Search for the cell housing the specified text and yield its [x, y] center coordinate. 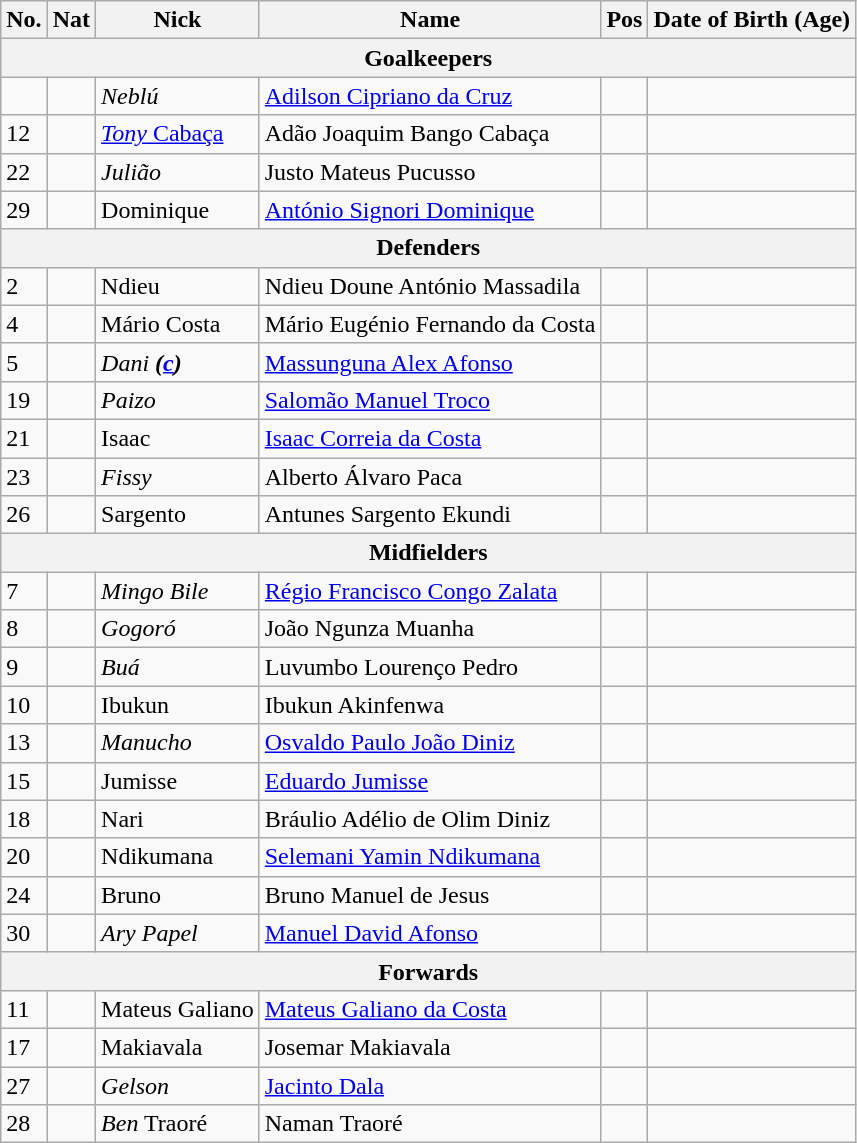
Eduardo Jumisse [430, 781]
23 [24, 477]
Ben Traoré [178, 1124]
19 [24, 400]
Gogoró [178, 629]
Gelson [178, 1085]
7 [24, 591]
15 [24, 781]
17 [24, 1047]
Nat [71, 20]
Isaac Correia da Costa [430, 438]
Pos [624, 20]
Josemar Makiavala [430, 1047]
11 [24, 1009]
Mateus Galiano [178, 1009]
Naman Traoré [430, 1124]
Jacinto Dala [430, 1085]
Régio Francisco Congo Zalata [430, 591]
Selemani Yamin Ndikumana [430, 857]
Massunguna Alex Afonso [430, 362]
Tony Cabaça [178, 134]
Fissy [178, 477]
No. [24, 20]
Julião [178, 172]
Mingo Bile [178, 591]
Bruno [178, 895]
Ndieu [178, 286]
Adilson Cipriano da Cruz [430, 96]
Date of Birth (Age) [752, 20]
Ndikumana [178, 857]
Bruno Manuel de Jesus [430, 895]
29 [24, 210]
Nick [178, 20]
Neblú [178, 96]
26 [24, 515]
9 [24, 667]
Ibukun [178, 705]
Dominique [178, 210]
Ibukun Akinfenwa [430, 705]
Luvumbo Lourenço Pedro [430, 667]
20 [24, 857]
2 [24, 286]
Defenders [428, 248]
Midfielders [428, 553]
Mateus Galiano da Costa [430, 1009]
13 [24, 743]
30 [24, 933]
Sargento [178, 515]
21 [24, 438]
Salomão Manuel Troco [430, 400]
Mário Eugénio Fernando da Costa [430, 324]
Goalkeepers [428, 58]
António Signori Dominique [430, 210]
Ary Papel [178, 933]
Justo Mateus Pucusso [430, 172]
10 [24, 705]
28 [24, 1124]
4 [24, 324]
Mário Costa [178, 324]
Nari [178, 819]
Bráulio Adélio de Olim Diniz [430, 819]
Name [430, 20]
Jumisse [178, 781]
João Ngunza Muanha [430, 629]
Manuel David Afonso [430, 933]
Buá [178, 667]
27 [24, 1085]
22 [24, 172]
Forwards [428, 971]
Ndieu Doune António Massadila [430, 286]
Isaac [178, 438]
12 [24, 134]
Paizo [178, 400]
Alberto Álvaro Paca [430, 477]
Osvaldo Paulo João Diniz [430, 743]
Adão Joaquim Bango Cabaça [430, 134]
8 [24, 629]
18 [24, 819]
24 [24, 895]
Dani (c) [178, 362]
Manucho [178, 743]
Antunes Sargento Ekundi [430, 515]
Makiavala [178, 1047]
5 [24, 362]
